Locate the cell with the specified text and output its [x, y] center coordinate. 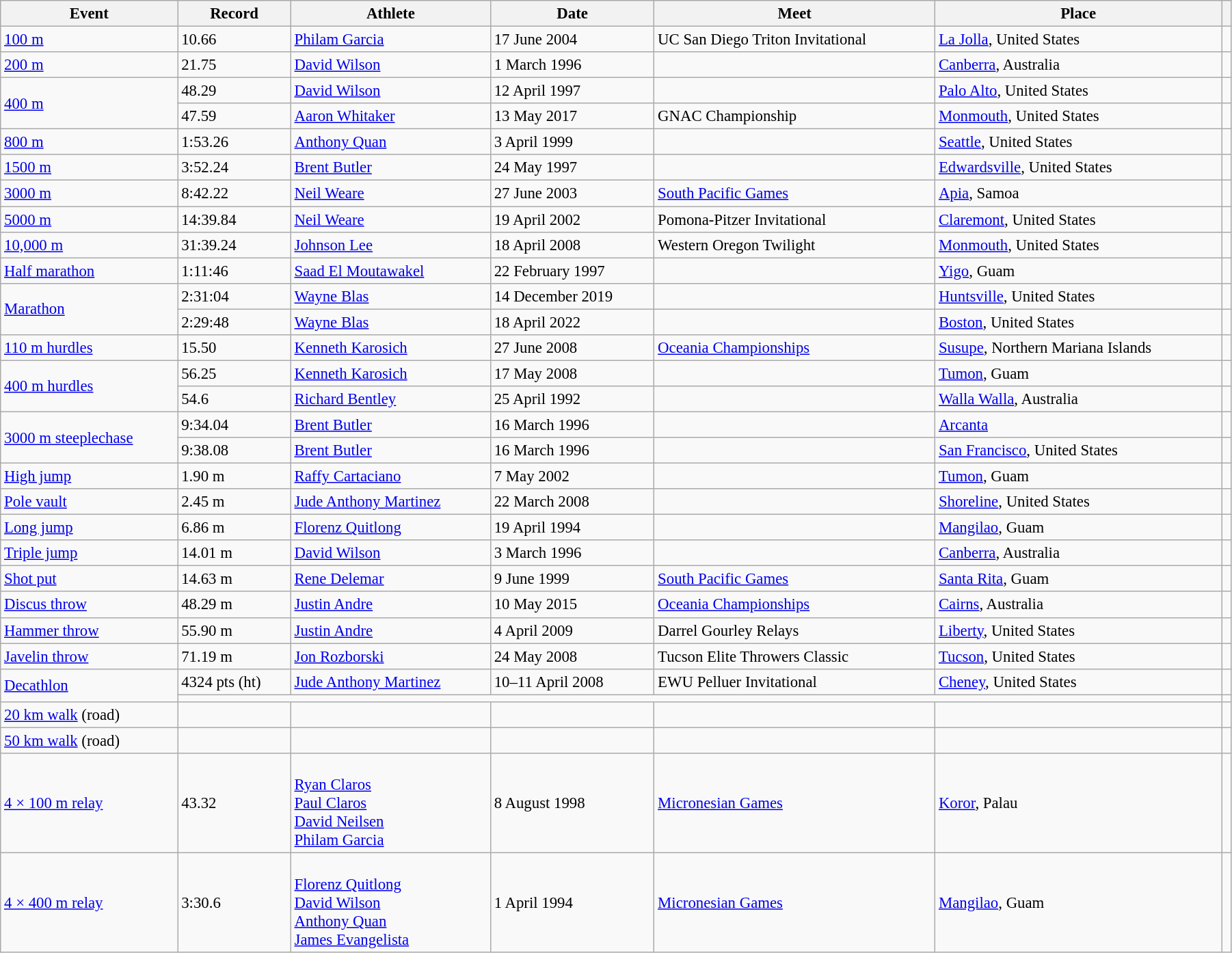
GNAC Championship [794, 116]
8 August 1998 [572, 803]
UC San Diego Triton Invitational [794, 40]
Yigo, Guam [1079, 271]
4 × 400 m relay [89, 902]
Edwardsville, United States [1079, 167]
12 April 1997 [572, 91]
5000 m [89, 219]
54.6 [234, 399]
4 × 100 m relay [89, 803]
4 April 2009 [572, 630]
Date [572, 14]
Discus throw [89, 605]
3 April 1999 [572, 142]
Santa Rita, Guam [1079, 579]
Half marathon [89, 271]
Florenz Quitlong [390, 528]
Ryan ClarosPaul ClarosDavid NeilsenPhilam Garcia [390, 803]
Cairns, Australia [1079, 605]
Long jump [89, 528]
Place [1079, 14]
14:39.84 [234, 219]
10.66 [234, 40]
48.29 [234, 91]
Pomona-Pitzer Invitational [794, 219]
9:38.08 [234, 451]
Florenz QuitlongDavid WilsonAnthony QuanJames Evangelista [390, 902]
2:31:04 [234, 296]
110 m hurdles [89, 348]
Tucson Elite Throwers Classic [794, 656]
Jon Rozborski [390, 656]
50 km walk (road) [89, 740]
Richard Bentley [390, 399]
27 June 2008 [572, 348]
1 April 1994 [572, 902]
Record [234, 14]
Seattle, United States [1079, 142]
3:30.6 [234, 902]
47.59 [234, 116]
2.45 m [234, 502]
200 m [89, 65]
43.32 [234, 803]
22 March 2008 [572, 502]
Cheney, United States [1079, 682]
55.90 m [234, 630]
3 March 1996 [572, 553]
Triple jump [89, 553]
7 May 2002 [572, 476]
14 December 2019 [572, 296]
2:29:48 [234, 322]
Hammer throw [89, 630]
Apia, Samoa [1079, 193]
800 m [89, 142]
Athlete [390, 14]
1500 m [89, 167]
10–11 April 2008 [572, 682]
25 April 1992 [572, 399]
Liberty, United States [1079, 630]
13 May 2017 [572, 116]
19 April 1994 [572, 528]
Boston, United States [1079, 322]
Western Oregon Twilight [794, 245]
Pole vault [89, 502]
3000 m [89, 193]
4324 pts (ht) [234, 682]
24 May 1997 [572, 167]
EWU Pelluer Invitational [794, 682]
Rene Delemar [390, 579]
31:39.24 [234, 245]
9 June 1999 [572, 579]
48.29 m [234, 605]
9:34.04 [234, 425]
Shot put [89, 579]
Johnson Lee [390, 245]
3:52.24 [234, 167]
Claremont, United States [1079, 219]
21.75 [234, 65]
Arcanta [1079, 425]
15.50 [234, 348]
400 m hurdles [89, 386]
6.86 m [234, 528]
Darrel Gourley Relays [794, 630]
Walla Walla, Australia [1079, 399]
Javelin throw [89, 656]
Aaron Whitaker [390, 116]
Meet [794, 14]
10 May 2015 [572, 605]
400 m [89, 104]
1 March 1996 [572, 65]
100 m [89, 40]
27 June 2003 [572, 193]
10,000 m [89, 245]
Palo Alto, United States [1079, 91]
56.25 [234, 373]
18 April 2022 [572, 322]
Marathon [89, 309]
3000 m steeplechase [89, 438]
14.01 m [234, 553]
Anthony Quan [390, 142]
24 May 2008 [572, 656]
17 May 2008 [572, 373]
Event [89, 14]
Koror, Palau [1079, 803]
Raffy Cartaciano [390, 476]
Huntsville, United States [1079, 296]
8:42.22 [234, 193]
Philam Garcia [390, 40]
18 April 2008 [572, 245]
Saad El Moutawakel [390, 271]
1.90 m [234, 476]
Susupe, Northern Mariana Islands [1079, 348]
71.19 m [234, 656]
1:11:46 [234, 271]
Tucson, United States [1079, 656]
1:53.26 [234, 142]
Decathlon [89, 685]
20 km walk (road) [89, 715]
San Francisco, United States [1079, 451]
22 February 1997 [572, 271]
High jump [89, 476]
17 June 2004 [572, 40]
La Jolla, United States [1079, 40]
19 April 2002 [572, 219]
Shoreline, United States [1079, 502]
14.63 m [234, 579]
